Extract the [X, Y] coordinate from the center of the cell holding the provided text.  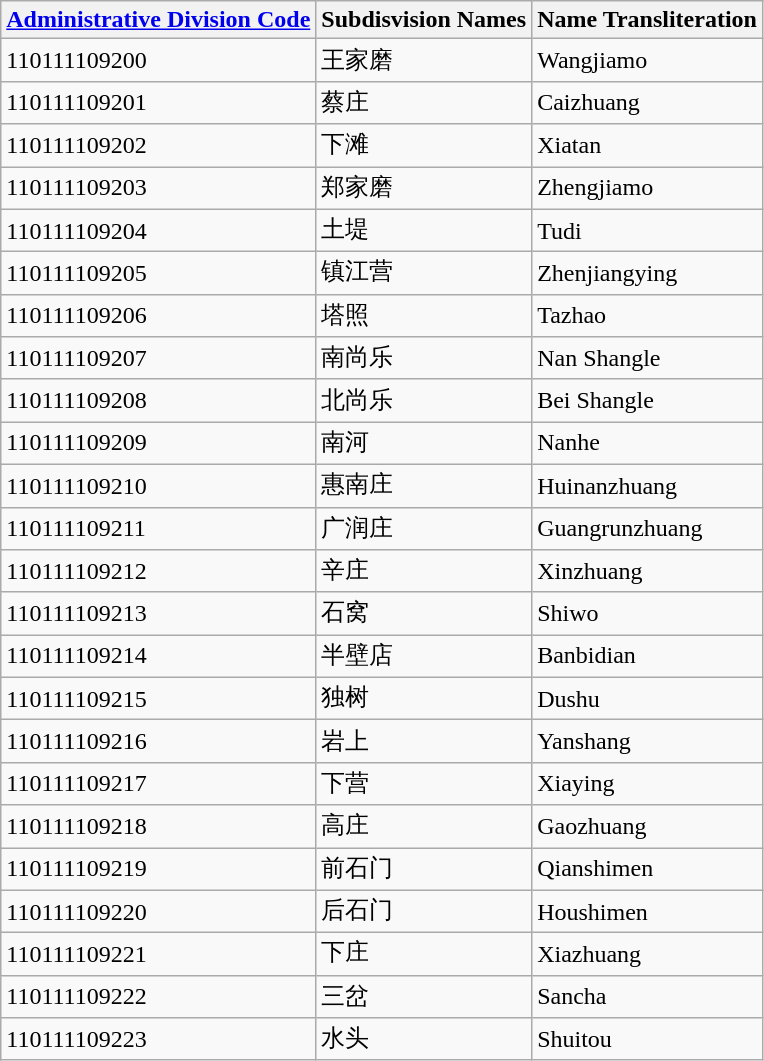
下营 [424, 784]
半壁店 [424, 656]
下滩 [424, 146]
广润庄 [424, 528]
Subdisvision Names [424, 20]
Nanhe [648, 444]
110111109219 [158, 870]
郑家磨 [424, 188]
110111109202 [158, 146]
Nan Shangle [648, 358]
Xinzhuang [648, 572]
Gaozhuang [648, 826]
Caizhuang [648, 102]
Zhengjiamo [648, 188]
石窝 [424, 614]
Tazhao [648, 316]
Yanshang [648, 742]
Zhenjiangying [648, 274]
Banbidian [648, 656]
110111109211 [158, 528]
Guangrunzhuang [648, 528]
110111109222 [158, 996]
独树 [424, 698]
Shiwo [648, 614]
土堤 [424, 230]
110111109215 [158, 698]
110111109216 [158, 742]
高庄 [424, 826]
Dushu [648, 698]
北尚乐 [424, 400]
110111109203 [158, 188]
惠南庄 [424, 486]
Administrative Division Code [158, 20]
110111109223 [158, 1040]
辛庄 [424, 572]
110111109220 [158, 912]
南河 [424, 444]
110111109209 [158, 444]
110111109214 [158, 656]
110111109200 [158, 60]
110111109213 [158, 614]
水头 [424, 1040]
下庄 [424, 954]
后石门 [424, 912]
王家磨 [424, 60]
110111109217 [158, 784]
Xiazhuang [648, 954]
岩上 [424, 742]
110111109210 [158, 486]
Wangjiamo [648, 60]
南尚乐 [424, 358]
Name Transliteration [648, 20]
110111109201 [158, 102]
110111109212 [158, 572]
110111109204 [158, 230]
110111109208 [158, 400]
Huinanzhuang [648, 486]
110111109207 [158, 358]
Shuitou [648, 1040]
Xiatan [648, 146]
塔照 [424, 316]
110111109218 [158, 826]
前石门 [424, 870]
Houshimen [648, 912]
镇江营 [424, 274]
Xiaying [648, 784]
Qianshimen [648, 870]
蔡庄 [424, 102]
Sancha [648, 996]
110111109221 [158, 954]
三岔 [424, 996]
Tudi [648, 230]
Bei Shangle [648, 400]
110111109206 [158, 316]
110111109205 [158, 274]
